Return the [X, Y] coordinate for the center point of the cell that contains the specified text.  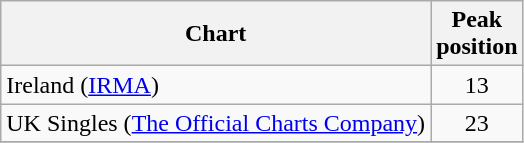
Chart [216, 34]
23 [477, 123]
Ireland (IRMA) [216, 85]
Peakposition [477, 34]
UK Singles (The Official Charts Company) [216, 123]
13 [477, 85]
